Capture the cell that displays the provided text and extract its [x, y] central coordinate. 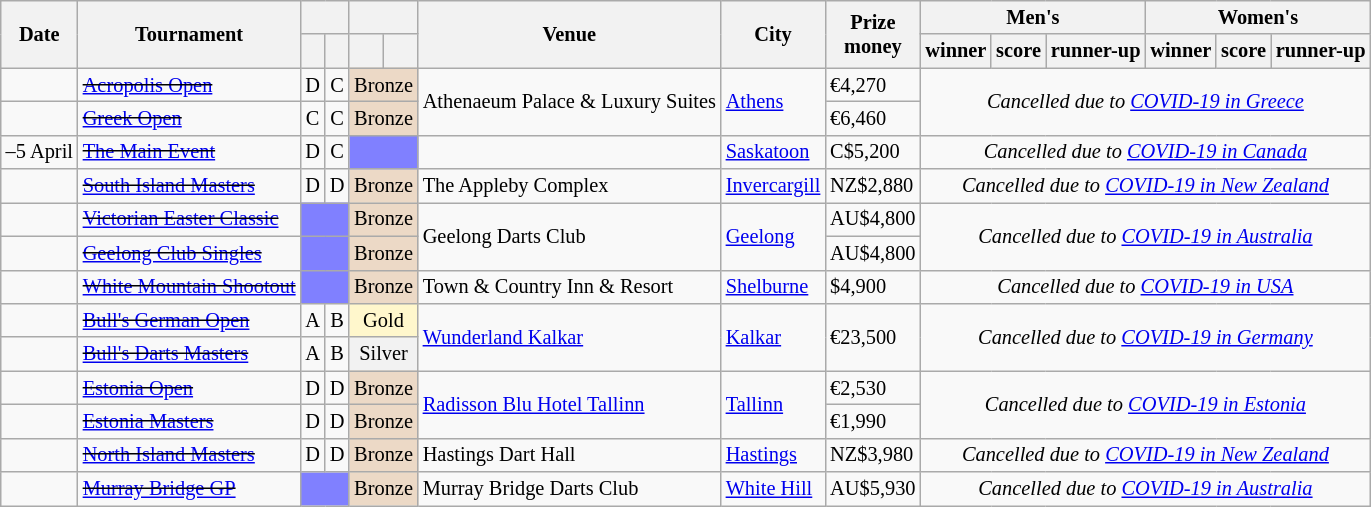
Cancelled due to COVID-19 in USA [1145, 287]
Town & Country Inn & Resort [570, 287]
Cancelled due to COVID-19 in Greece [1145, 102]
C$5,200 [872, 152]
Murray Bridge GP [190, 489]
Kalkar [773, 336]
Estonia Open [190, 388]
€6,460 [872, 118]
The Main Event [190, 152]
White Hill [773, 489]
The Appleby Complex [570, 186]
Murray Bridge Darts Club [570, 489]
Men's [1032, 17]
Geelong [773, 236]
Victorian Easter Classic [190, 219]
Cancelled due to COVID-19 in Estonia [1145, 404]
NZ$2,880 [872, 186]
Date [40, 34]
Silver [384, 354]
Gold [384, 320]
Tournament [190, 34]
White Mountain Shootout [190, 287]
€1,990 [872, 421]
City [773, 34]
Acropolis Open [190, 85]
Women's [1258, 17]
€23,500 [872, 336]
Tallinn [773, 404]
Shelburne [773, 287]
Wunderland Kalkar [570, 336]
Radisson Blu Hotel Tallinn [570, 404]
Bull's German Open [190, 320]
AU$5,930 [872, 489]
Saskatoon [773, 152]
Geelong Darts Club [570, 236]
Bull's Darts Masters [190, 354]
Greek Open [190, 118]
North Island Masters [190, 455]
Geelong Club Singles [190, 253]
Venue [570, 34]
–5 April [40, 152]
Hastings Dart Hall [570, 455]
Estonia Masters [190, 421]
€2,530 [872, 388]
Hastings [773, 455]
Athenaeum Palace & Luxury Suites [570, 102]
NZ$3,980 [872, 455]
$4,900 [872, 287]
Cancelled due to COVID-19 in Germany [1145, 336]
Invercargill [773, 186]
Athens [773, 102]
South Island Masters [190, 186]
€4,270 [872, 85]
Cancelled due to COVID-19 in Canada [1145, 152]
Prizemoney [872, 34]
